Scan for the cell matching the given text and deliver its [X, Y] coordinate at center. 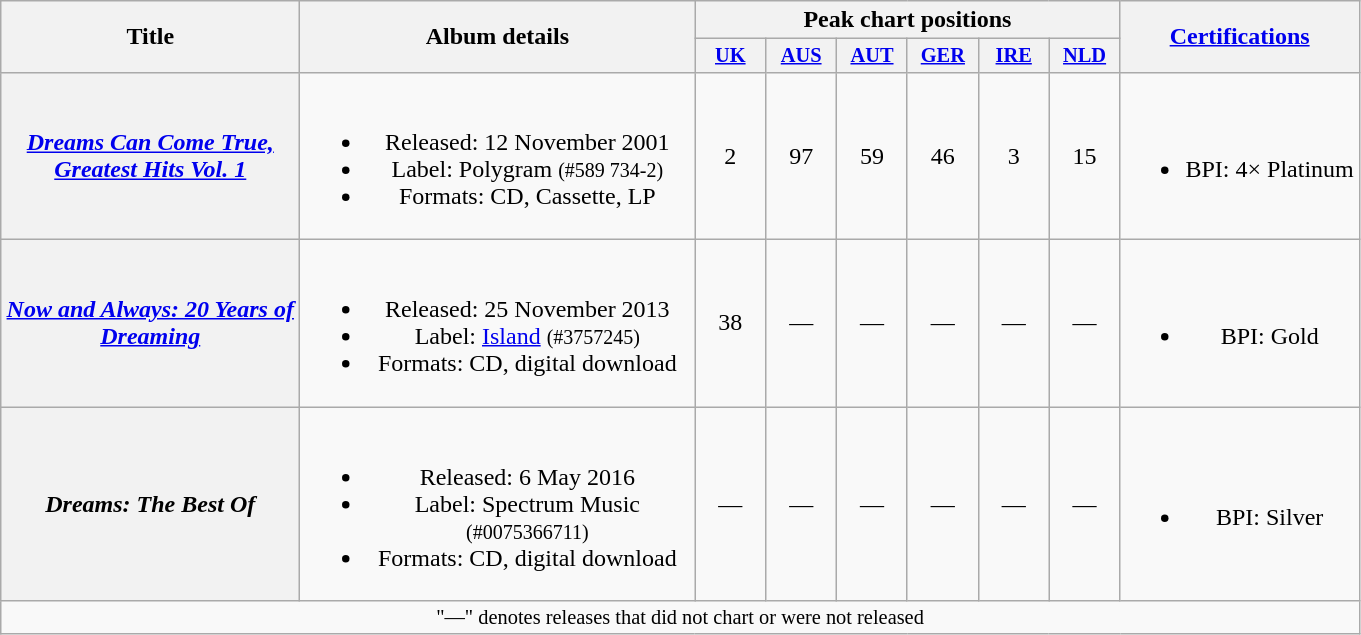
Dreams: The Best Of [150, 504]
Certifications [1240, 37]
UK [730, 56]
97 [802, 156]
59 [872, 156]
GER [942, 56]
NLD [1084, 56]
3 [1014, 156]
Album details [498, 37]
Released: 6 May 2016Label: Spectrum Music (#0075366711)Formats: CD, digital download [498, 504]
Title [150, 37]
Peak chart positions [908, 20]
"—" denotes releases that did not chart or were not released [680, 618]
Now and Always: 20 Years of Dreaming [150, 324]
BPI: Silver [1240, 504]
46 [942, 156]
BPI: 4× Platinum [1240, 156]
AUS [802, 56]
Released: 25 November 2013Label: Island (#3757245)Formats: CD, digital download [498, 324]
15 [1084, 156]
IRE [1014, 56]
2 [730, 156]
Released: 12 November 2001Label: Polygram (#589 734-2)Formats: CD, Cassette, LP [498, 156]
38 [730, 324]
BPI: Gold [1240, 324]
AUT [872, 56]
Dreams Can Come True, Greatest Hits Vol. 1 [150, 156]
